Identify which cell holds the provided text, then report its (x, y) central coordinate. 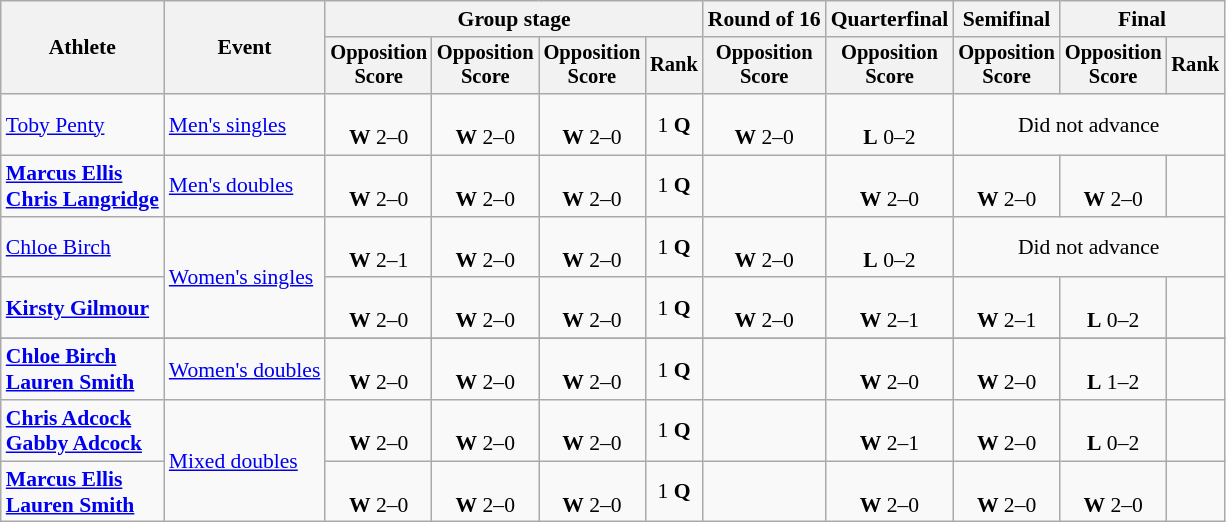
Marcus EllisChris Langridge (82, 186)
Quarterfinal (890, 19)
Chloe Birch (82, 248)
Marcus EllisLauren Smith (82, 492)
Women's singles (245, 278)
Group stage (514, 19)
Round of 16 (764, 19)
Men's doubles (245, 186)
Women's doubles (245, 370)
Semifinal (1006, 19)
Men's singles (245, 124)
Athlete (82, 48)
Mixed doubles (245, 461)
Toby Penty (82, 124)
Kirsty Gilmour (82, 308)
Chris AdcockGabby Adcock (82, 430)
Final (1142, 19)
Event (245, 48)
Chloe BirchLauren Smith (82, 370)
L 1–2 (1114, 370)
